Detect which cell encompasses the target text, then output its [X, Y] center coordinate. 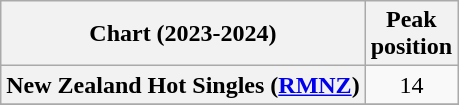
14 [411, 85]
New Zealand Hot Singles (RMNZ) [183, 85]
Peakposition [411, 34]
Chart (2023-2024) [183, 34]
